Return (X, Y) of the center of cell containing provided text 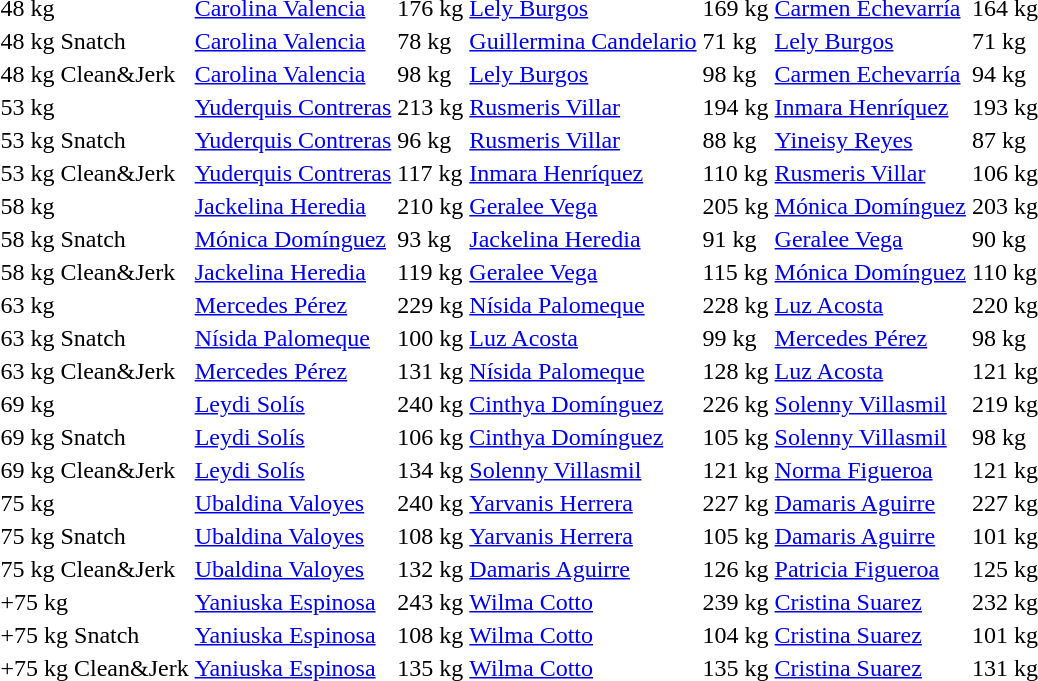
Carmen Echevarría (870, 74)
106 kg (430, 437)
115 kg (736, 272)
194 kg (736, 107)
91 kg (736, 239)
228 kg (736, 305)
128 kg (736, 371)
96 kg (430, 140)
134 kg (430, 470)
205 kg (736, 206)
229 kg (430, 305)
213 kg (430, 107)
126 kg (736, 569)
227 kg (736, 503)
Norma Figueroa (870, 470)
71 kg (736, 41)
210 kg (430, 206)
239 kg (736, 602)
119 kg (430, 272)
93 kg (430, 239)
110 kg (736, 173)
100 kg (430, 338)
226 kg (736, 404)
104 kg (736, 635)
132 kg (430, 569)
99 kg (736, 338)
117 kg (430, 173)
Yineisy Reyes (870, 140)
131 kg (430, 371)
Patricia Figueroa (870, 569)
78 kg (430, 41)
121 kg (736, 470)
88 kg (736, 140)
243 kg (430, 602)
Guillermina Candelario (583, 41)
